Identify which cell holds the provided text, then report its (X, Y) central coordinate. 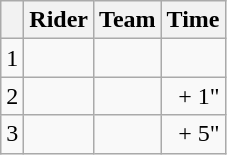
Team (128, 20)
+ 5" (193, 134)
1 (12, 58)
Rider (59, 20)
3 (12, 134)
2 (12, 96)
Time (193, 20)
+ 1" (193, 96)
